Return (x, y) of the center of cell containing provided text 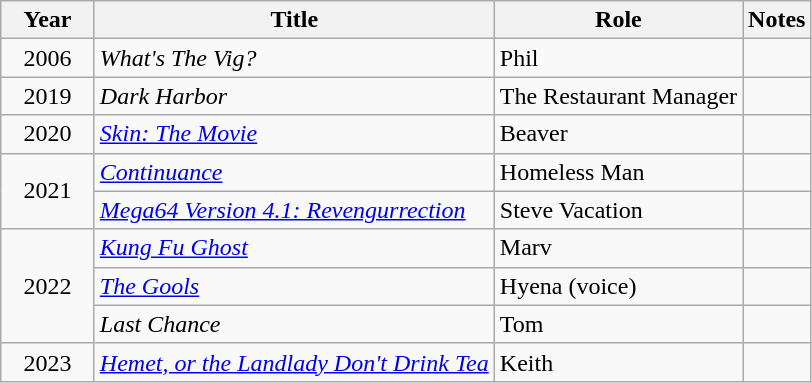
2006 (48, 58)
Title (294, 20)
Steve Vacation (618, 210)
Keith (618, 362)
Skin: The Movie (294, 134)
Homeless Man (618, 172)
The Gools (294, 286)
Role (618, 20)
2021 (48, 191)
The Restaurant Manager (618, 96)
Hemet, or the Landlady Don't Drink Tea (294, 362)
Mega64 Version 4.1: Revengurrection (294, 210)
Dark Harbor (294, 96)
Notes (777, 20)
What's The Vig? (294, 58)
Beaver (618, 134)
Kung Fu Ghost (294, 248)
Year (48, 20)
Marv (618, 248)
Hyena (voice) (618, 286)
Phil (618, 58)
Tom (618, 324)
Last Chance (294, 324)
2019 (48, 96)
2020 (48, 134)
Continuance (294, 172)
2022 (48, 286)
2023 (48, 362)
